Identify which cell holds the provided text, then report its (x, y) central coordinate. 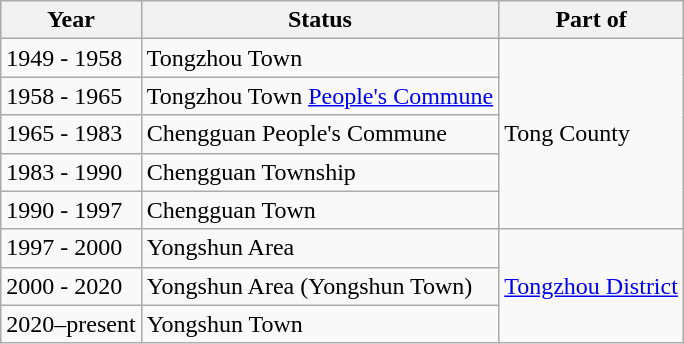
1958 - 1965 (71, 96)
2020–present (71, 324)
1949 - 1958 (71, 58)
1990 - 1997 (71, 210)
1983 - 1990 (71, 172)
Year (71, 20)
1965 - 1983 (71, 134)
Part of (592, 20)
Tongzhou Town (320, 58)
Chengguan Township (320, 172)
Tongzhou District (592, 286)
2000 - 2020 (71, 286)
Yongshun Town (320, 324)
Yongshun Area (320, 248)
Tongzhou Town People's Commune (320, 96)
Status (320, 20)
Chengguan People's Commune (320, 134)
Tong County (592, 134)
Chengguan Town (320, 210)
Yongshun Area (Yongshun Town) (320, 286)
1997 - 2000 (71, 248)
